Determine the [x, y] coordinate at the center of the cell enclosing the given text.  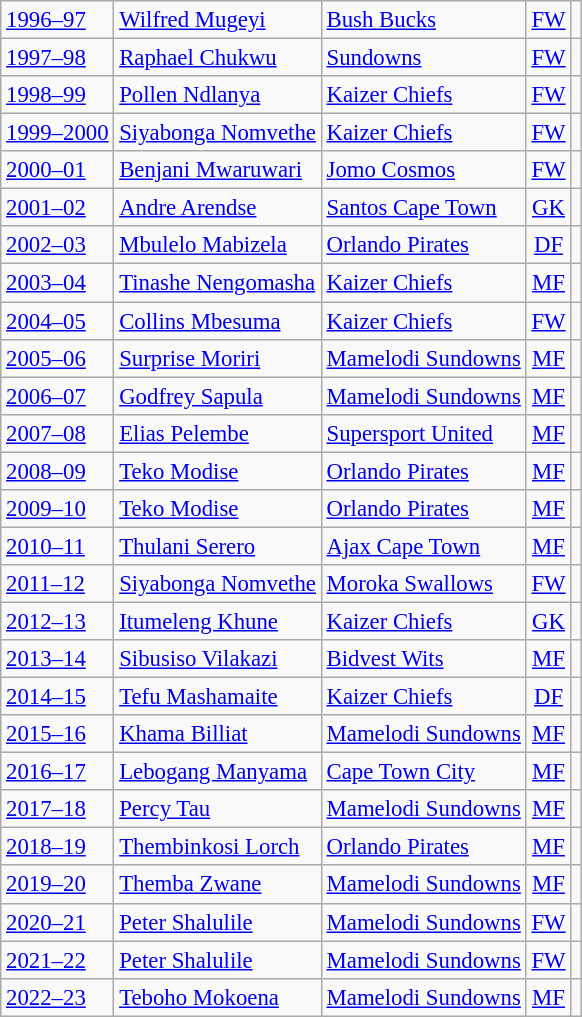
Sibusiso Vilakazi [218, 659]
2016–17 [58, 772]
1998–99 [58, 95]
1997–98 [58, 58]
Ajax Cape Town [424, 546]
2010–11 [58, 546]
Collins Mbesuma [218, 321]
2000–01 [58, 170]
Tinashe Nengomasha [218, 283]
2020–21 [58, 922]
2002–03 [58, 245]
Lebogang Manyama [218, 772]
Mbulelo Mabizela [218, 245]
2004–05 [58, 321]
Teboho Mokoena [218, 997]
Pollen Ndlanya [218, 95]
Benjani Mwaruwari [218, 170]
2021–22 [58, 960]
Surprise Moriri [218, 358]
1999–2000 [58, 133]
Raphael Chukwu [218, 58]
2006–07 [58, 396]
2001–02 [58, 208]
2005–06 [58, 358]
Percy Tau [218, 809]
2003–04 [58, 283]
Andre Arendse [218, 208]
Bush Bucks [424, 20]
Itumeleng Khune [218, 621]
Wilfred Mugeyi [218, 20]
2008–09 [58, 471]
Bidvest Wits [424, 659]
Godfrey Sapula [218, 396]
Tefu Mashamaite [218, 697]
2014–15 [58, 697]
Cape Town City [424, 772]
Khama Billiat [218, 734]
Sundowns [424, 58]
2017–18 [58, 809]
2012–13 [58, 621]
2011–12 [58, 584]
Thulani Serero [218, 546]
2019–20 [58, 885]
Supersport United [424, 433]
2013–14 [58, 659]
Thembinkosi Lorch [218, 847]
Moroka Swallows [424, 584]
2015–16 [58, 734]
2022–23 [58, 997]
2018–19 [58, 847]
Elias Pelembe [218, 433]
2007–08 [58, 433]
Santos Cape Town [424, 208]
2009–10 [58, 509]
1996–97 [58, 20]
Jomo Cosmos [424, 170]
Themba Zwane [218, 885]
